Capture the cell that displays the provided text and extract its (X, Y) central coordinate. 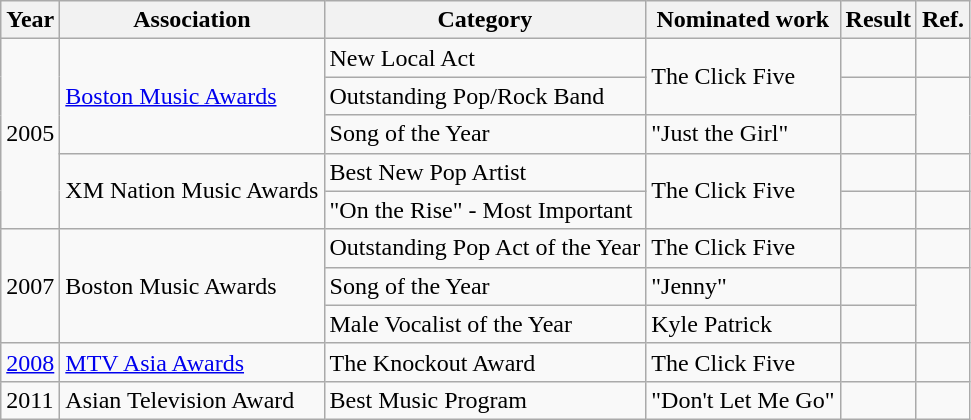
Year (30, 20)
"Don't Let Me Go" (743, 400)
2005 (30, 134)
2007 (30, 286)
"Just the Girl" (743, 134)
Best New Pop Artist (485, 172)
New Local Act (485, 58)
2011 (30, 400)
MTV Asia Awards (192, 362)
The Knockout Award (485, 362)
"On the Rise" - Most Important (485, 210)
XM Nation Music Awards (192, 191)
2008 (30, 362)
Ref. (942, 20)
Kyle Patrick (743, 324)
Association (192, 20)
Category (485, 20)
Result (878, 20)
Outstanding Pop Act of the Year (485, 248)
Best Music Program (485, 400)
Outstanding Pop/Rock Band (485, 96)
Nominated work (743, 20)
Asian Television Award (192, 400)
Male Vocalist of the Year (485, 324)
"Jenny" (743, 286)
